Find where the given text appears and provide that cell's center as [x, y] coordinate. 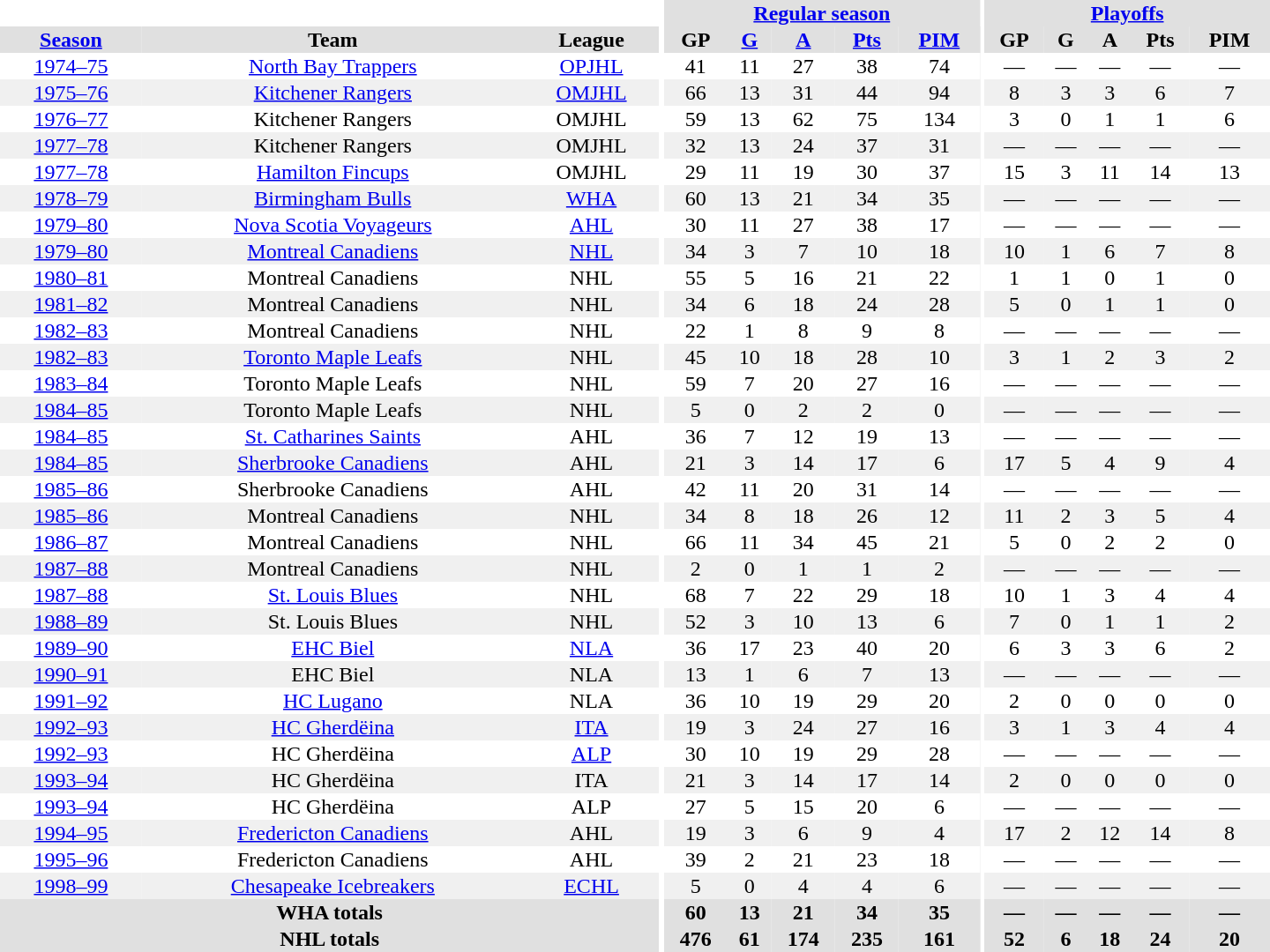
Team [333, 40]
1981–82 [71, 304]
Playoffs [1127, 13]
North Bay Trappers [333, 66]
1980–81 [71, 278]
League [591, 40]
OPJHL [591, 66]
26 [867, 516]
74 [939, 66]
Regular season [822, 13]
NHL totals [330, 939]
1976–77 [71, 119]
134 [939, 119]
42 [696, 489]
476 [696, 939]
1988–89 [71, 621]
1991–92 [71, 701]
St. Catharines Saints [333, 436]
Birmingham Bulls [333, 198]
174 [803, 939]
235 [867, 939]
55 [696, 278]
75 [867, 119]
1975–76 [71, 93]
Season [71, 40]
1998–99 [71, 886]
Nova Scotia Voyageurs [333, 225]
WHA [591, 198]
41 [696, 66]
WHA totals [330, 912]
Chesapeake Icebreakers [333, 886]
Hamilton Fincups [333, 172]
61 [750, 939]
32 [696, 145]
40 [867, 648]
68 [696, 595]
1990–91 [71, 674]
39 [696, 859]
1994–95 [71, 833]
44 [867, 93]
94 [939, 93]
1974–75 [71, 66]
1989–90 [71, 648]
62 [803, 119]
161 [939, 939]
HC Lugano [333, 701]
1983–84 [71, 383]
ECHL [591, 886]
1986–87 [71, 542]
1995–96 [71, 859]
1978–79 [71, 198]
